Capture the cell that displays the provided text and extract its [x, y] central coordinate. 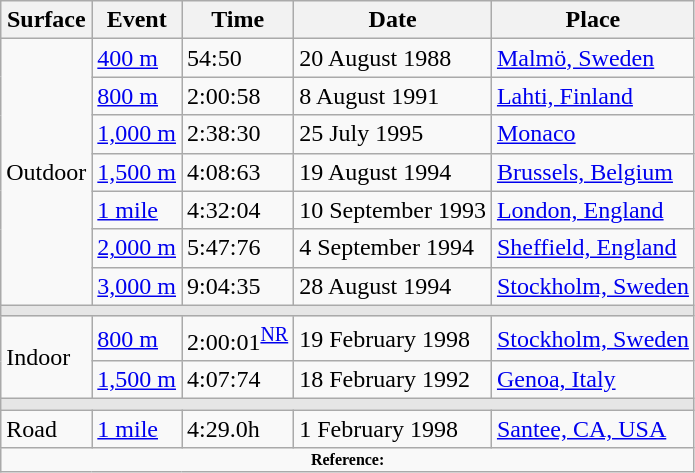
Monaco [592, 134]
2:38:30 [238, 134]
Brussels, Belgium [592, 172]
8 August 1991 [393, 96]
Genoa, Italy [592, 380]
Reference: [348, 460]
20 August 1988 [393, 58]
19 August 1994 [393, 172]
Time [238, 20]
9:04:35 [238, 286]
Outdoor [46, 172]
54:50 [238, 58]
Lahti, Finland [592, 96]
2,000 m [137, 248]
4:08:63 [238, 172]
4:29.0h [238, 429]
London, England [592, 210]
2:00:01NR [238, 338]
400 m [137, 58]
4:32:04 [238, 210]
19 February 1998 [393, 338]
4:07:74 [238, 380]
Santee, CA, USA [592, 429]
Sheffield, England [592, 248]
Place [592, 20]
2:00:58 [238, 96]
10 September 1993 [393, 210]
3,000 m [137, 286]
5:47:76 [238, 248]
18 February 1992 [393, 380]
1,000 m [137, 134]
Surface [46, 20]
Malmö, Sweden [592, 58]
Date [393, 20]
Road [46, 429]
Event [137, 20]
4 September 1994 [393, 248]
25 July 1995 [393, 134]
Indoor [46, 358]
28 August 1994 [393, 286]
1 February 1998 [393, 429]
